Capture the cell that displays the provided text and extract its (X, Y) central coordinate. 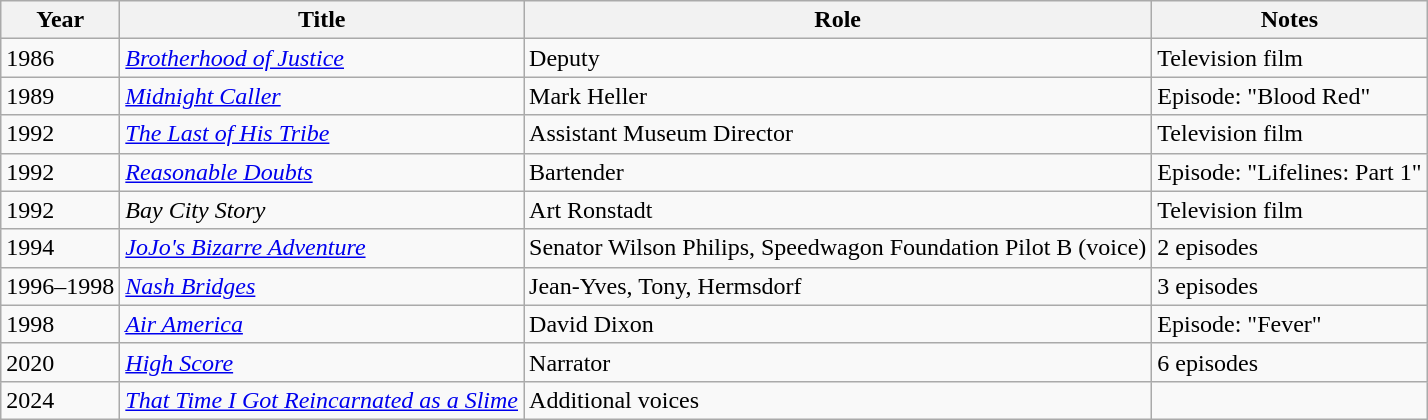
Jean-Yves, Tony, Hermsdorf (838, 286)
6 episodes (1290, 362)
Assistant Museum Director (838, 134)
Additional voices (838, 400)
2020 (60, 362)
Episode: "Blood Red" (1290, 96)
Narrator (838, 362)
3 episodes (1290, 286)
The Last of His Tribe (322, 134)
1996–1998 (60, 286)
1998 (60, 324)
Air America (322, 324)
Notes (1290, 20)
Year (60, 20)
1994 (60, 248)
Brotherhood of Justice (322, 58)
Senator Wilson Philips, Speedwagon Foundation Pilot B (voice) (838, 248)
High Score (322, 362)
Nash Bridges (322, 286)
Midnight Caller (322, 96)
Title (322, 20)
That Time I Got Reincarnated as a Slime (322, 400)
2 episodes (1290, 248)
Role (838, 20)
Bay City Story (322, 210)
Mark Heller (838, 96)
2024 (60, 400)
Art Ronstadt (838, 210)
Bartender (838, 172)
1989 (60, 96)
Reasonable Doubts (322, 172)
Episode: "Lifelines: Part 1" (1290, 172)
David Dixon (838, 324)
JoJo's Bizarre Adventure (322, 248)
1986 (60, 58)
Episode: "Fever" (1290, 324)
Deputy (838, 58)
